Scan for the cell matching the given text and deliver its [X, Y] coordinate at center. 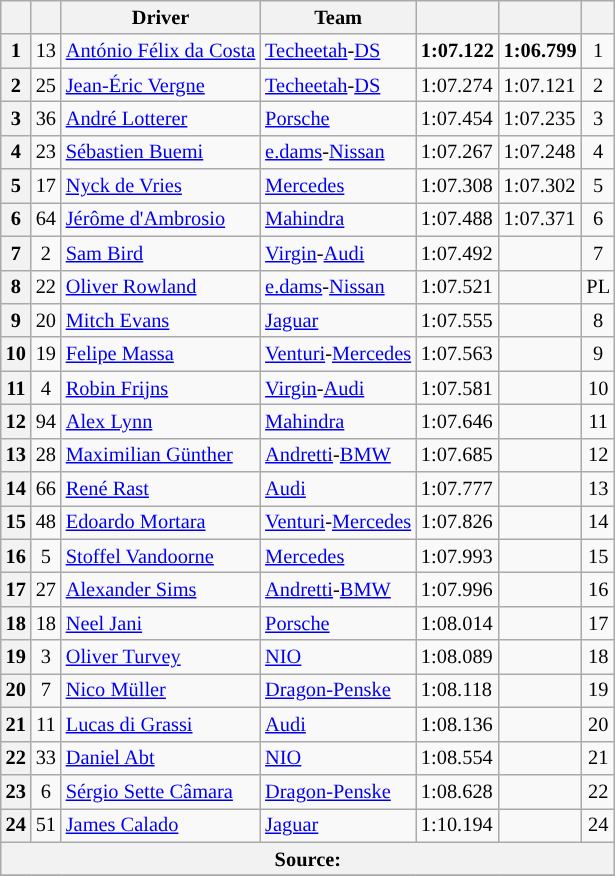
94 [46, 421]
1:08.014 [458, 623]
Nico Müller [160, 690]
1:06.799 [540, 51]
51 [46, 825]
48 [46, 522]
1:07.685 [458, 455]
1:07.646 [458, 421]
Oliver Turvey [160, 657]
1:07.235 [540, 118]
1:07.122 [458, 51]
1:07.488 [458, 219]
Source: [308, 859]
1:08.136 [458, 724]
Sébastien Buemi [160, 152]
36 [46, 118]
André Lotterer [160, 118]
Stoffel Vandoorne [160, 556]
Sérgio Sette Câmara [160, 791]
64 [46, 219]
Edoardo Mortara [160, 522]
1:07.996 [458, 589]
Oliver Rowland [160, 287]
1:07.454 [458, 118]
1:07.555 [458, 320]
Sam Bird [160, 253]
Jérôme d'Ambrosio [160, 219]
1:07.121 [540, 85]
Driver [160, 17]
PL [598, 287]
27 [46, 589]
1:07.267 [458, 152]
1:07.826 [458, 522]
René Rast [160, 489]
1:07.492 [458, 253]
1:07.993 [458, 556]
António Félix da Costa [160, 51]
Neel Jani [160, 623]
Team [338, 17]
1:08.628 [458, 791]
Maximilian Günther [160, 455]
1:07.274 [458, 85]
Mitch Evans [160, 320]
1:07.371 [540, 219]
66 [46, 489]
25 [46, 85]
1:08.554 [458, 758]
Alexander Sims [160, 589]
1:07.521 [458, 287]
1:08.118 [458, 690]
1:07.248 [540, 152]
1:07.302 [540, 186]
Jean-Éric Vergne [160, 85]
1:07.581 [458, 388]
Lucas di Grassi [160, 724]
1:07.563 [458, 354]
33 [46, 758]
Felipe Massa [160, 354]
James Calado [160, 825]
1:08.089 [458, 657]
Alex Lynn [160, 421]
1:07.777 [458, 489]
Nyck de Vries [160, 186]
1:07.308 [458, 186]
Daniel Abt [160, 758]
Robin Frijns [160, 388]
1:10.194 [458, 825]
28 [46, 455]
